Return [X, Y] of the center of cell containing provided text 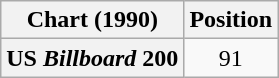
Chart (1990) [92, 20]
91 [231, 58]
US Billboard 200 [92, 58]
Position [231, 20]
